Provide the [x, y] coordinate of the cell's center where the given text is located.  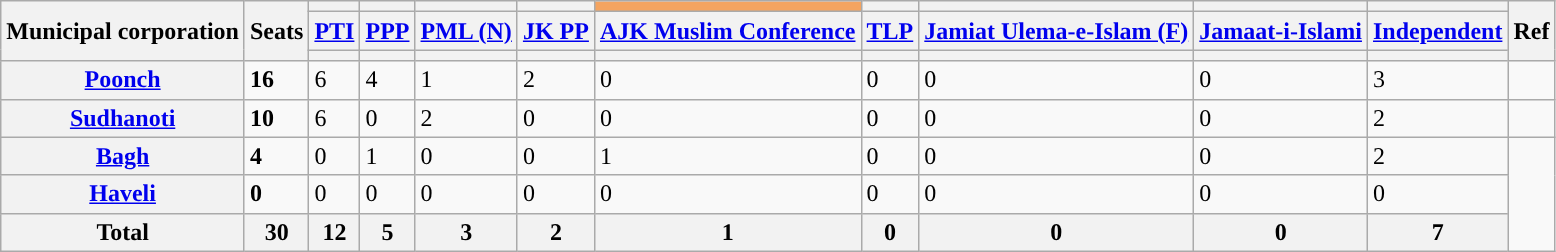
12 [334, 232]
JK PP [556, 31]
PPP [388, 31]
Bagh [123, 156]
30 [276, 232]
AJK Muslim Conference [728, 31]
PTI [334, 31]
Haveli [123, 194]
7 [1437, 232]
10 [276, 118]
Ref [1532, 31]
Jamaat-i-Islami [1281, 31]
Municipal corporation [123, 31]
Jamiat Ulema-e-Islam (F) [1056, 31]
Poonch [123, 80]
TLP [890, 31]
16 [276, 80]
Independent [1437, 31]
5 [388, 232]
Sudhanoti [123, 118]
Total [123, 232]
PML (N) [466, 31]
Seats [276, 31]
